Identify which cell holds the provided text, then report its [X, Y] central coordinate. 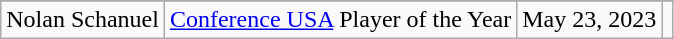
May 23, 2023 [590, 20]
Nolan Schanuel [83, 20]
Conference USA Player of the Year [340, 20]
